From the cell containing the given text, extract its center point as (x, y) coordinate. 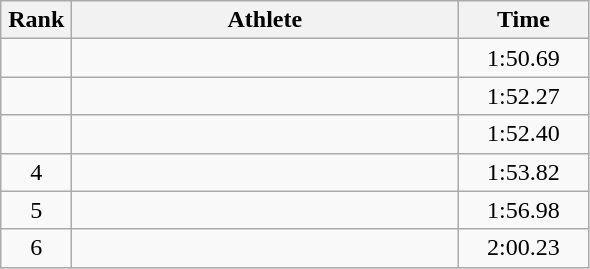
2:00.23 (524, 248)
4 (36, 172)
6 (36, 248)
1:52.40 (524, 134)
1:56.98 (524, 210)
1:53.82 (524, 172)
Time (524, 20)
5 (36, 210)
Rank (36, 20)
1:52.27 (524, 96)
Athlete (265, 20)
1:50.69 (524, 58)
